Capture the cell that displays the provided text and extract its [X, Y] central coordinate. 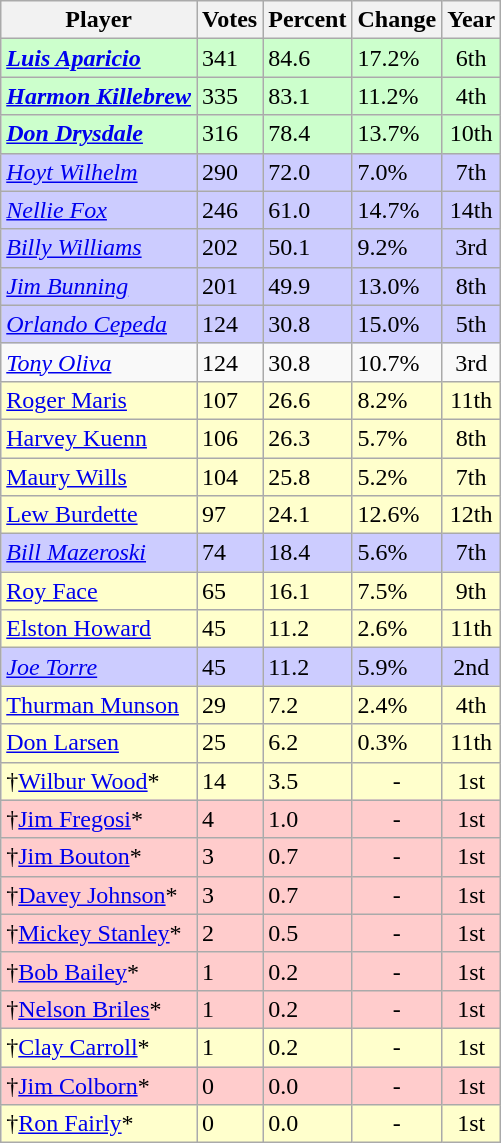
9th [472, 591]
10.7% [397, 362]
26.6 [308, 400]
246 [229, 210]
7.0% [397, 172]
13.0% [397, 286]
12th [472, 515]
†Ron Fairly* [99, 1124]
Hoyt Wilhelm [99, 172]
9.2% [397, 248]
Roy Face [99, 591]
11.2% [397, 96]
78.4 [308, 134]
1.0 [308, 819]
Harmon Killebrew [99, 96]
16.1 [308, 591]
18.4 [308, 553]
†Wilbur Wood* [99, 781]
3.5 [308, 781]
5.9% [397, 667]
†Jim Bouton* [99, 857]
Percent [308, 20]
7.5% [397, 591]
Bill Mazeroski [99, 553]
14 [229, 781]
8.2% [397, 400]
15.0% [397, 324]
74 [229, 553]
83.1 [308, 96]
335 [229, 96]
Jim Bunning [99, 286]
†Davey Johnson* [99, 895]
61.0 [308, 210]
Tony Oliva [99, 362]
14th [472, 210]
7.2 [308, 705]
106 [229, 438]
2.6% [397, 629]
290 [229, 172]
25 [229, 743]
Orlando Cepeda [99, 324]
2.4% [397, 705]
Luis Aparicio [99, 58]
Don Drysdale [99, 134]
201 [229, 286]
Year [472, 20]
341 [229, 58]
0.5 [308, 933]
6th [472, 58]
Votes [229, 20]
4 [229, 819]
Don Larsen [99, 743]
Harvey Kuenn [99, 438]
49.9 [308, 286]
Player [99, 20]
202 [229, 248]
84.6 [308, 58]
Thurman Munson [99, 705]
6.2 [308, 743]
24.1 [308, 515]
†Jim Fregosi* [99, 819]
12.6% [397, 515]
Nellie Fox [99, 210]
Maury Wills [99, 477]
25.8 [308, 477]
14.7% [397, 210]
50.1 [308, 248]
2nd [472, 667]
13.7% [397, 134]
Change [397, 20]
†Bob Bailey* [99, 971]
Billy Williams [99, 248]
†Clay Carroll* [99, 1047]
Lew Burdette [99, 515]
5.2% [397, 477]
17.2% [397, 58]
5.6% [397, 553]
97 [229, 515]
Roger Maris [99, 400]
72.0 [308, 172]
5.7% [397, 438]
2 [229, 933]
26.3 [308, 438]
Joe Torre [99, 667]
104 [229, 477]
†Mickey Stanley* [99, 933]
10th [472, 134]
107 [229, 400]
Elston Howard [99, 629]
0.3% [397, 743]
29 [229, 705]
†Nelson Briles* [99, 1009]
†Jim Colborn* [99, 1085]
316 [229, 134]
5th [472, 324]
65 [229, 591]
